Scan for the cell matching the given text and deliver its (x, y) coordinate at center. 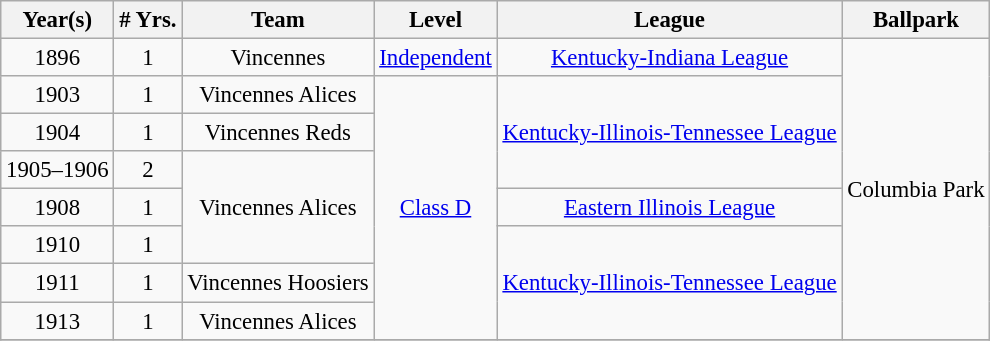
Kentucky-Indiana League (670, 58)
1913 (58, 321)
1910 (58, 245)
# Yrs. (148, 20)
Vincennes Hoosiers (278, 283)
Vincennes (278, 58)
2 (148, 170)
Eastern Illinois League (670, 208)
1908 (58, 208)
Class D (436, 208)
1903 (58, 95)
Year(s) (58, 20)
Ballpark (916, 20)
Vincennes Reds (278, 133)
1911 (58, 283)
Independent (436, 58)
League (670, 20)
Team (278, 20)
1905–1906 (58, 170)
1904 (58, 133)
Columbia Park (916, 190)
1896 (58, 58)
Level (436, 20)
